Search for the cell housing the specified text and yield its [x, y] center coordinate. 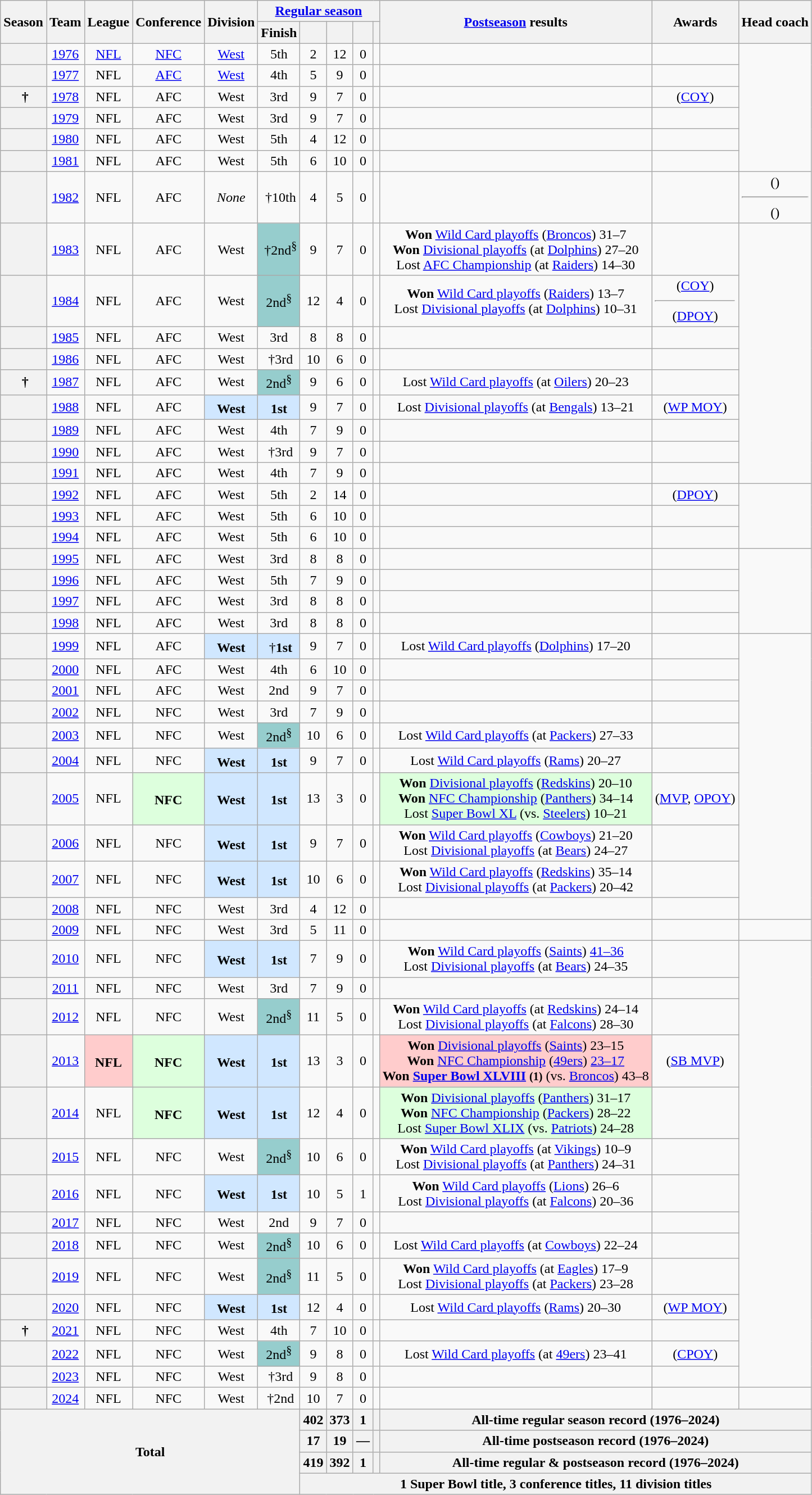
Total [151, 1452]
Won Divisional playoffs (Redskins) 20–10Won NFC Championship (Panthers) 34–14Lost Super Bowl XL (vs. Steelers) 10–21 [516, 799]
1996 [65, 580]
Won Wild Card playoffs (Saints) 41–36Lost Divisional playoffs (at Bears) 24–35 [516, 959]
1982 [65, 197]
1985 [65, 337]
2020 [65, 1307]
1977 [65, 75]
Season [24, 22]
Won Divisional playoffs (Panthers) 31–17Won NFC Championship (Packers) 28–22 Lost Super Bowl XLIX (vs. Patriots) 24–28 [516, 1113]
2018 [65, 1245]
2007 [65, 879]
†1st [279, 646]
2012 [65, 1017]
Won Wild Card playoffs (Raiders) 13–7Lost Divisional playoffs (at Dolphins) 10–31 [516, 301]
1989 [65, 431]
2001 [65, 691]
Team [65, 22]
Lost Wild Card playoffs (Rams) 20–27 [516, 761]
2011 [65, 988]
1981 [65, 161]
19 [339, 1441]
Awards [695, 22]
Won Wild Card playoffs (Cowboys) 21–20Lost Divisional playoffs (at Bears) 24–27 [516, 843]
2017 [65, 1222]
2013 [65, 1061]
1984 [65, 301]
2006 [65, 843]
None [232, 197]
1980 [65, 139]
1983 [65, 249]
Lost Wild Card playoffs (at Cowboys) 22–24 [516, 1245]
Conference [169, 22]
1998 [65, 623]
Division [232, 22]
Lost Divisional playoffs (at Bengals) 13–21 [516, 407]
(COY) [695, 97]
Finish [279, 33]
All-time regular season record (1976–2024) [596, 1420]
Won Wild Card playoffs (at Eagles) 17–9Lost Divisional playoffs (at Packers) 23–28 [516, 1277]
Regular season [319, 11]
14 [339, 495]
1991 [65, 473]
†2nd [279, 1398]
†10th [279, 197]
2014 [65, 1113]
Won Wild Card playoffs (Redskins) 35–14Lost Divisional playoffs (at Packers) 20–42 [516, 879]
(DPOY) [695, 495]
Lost Wild Card playoffs (at 49ers) 23–41 [516, 1353]
Head coach [775, 22]
Won Wild Card playoffs (Broncos) 31–7Won Divisional playoffs (at Dolphins) 27–20Lost AFC Championship (at Raiders) 14–30 [516, 249]
1976 [65, 54]
2021 [65, 1330]
1994 [65, 537]
1987 [65, 382]
Lost Wild Card playoffs (at Packers) 27–33 [516, 735]
1997 [65, 601]
Lost Wild Card playoffs (at Oilers) 20–23 [516, 382]
419 [314, 1462]
League [108, 22]
1990 [65, 452]
1993 [65, 516]
2023 [65, 1377]
17 [314, 1441]
402 [314, 1420]
1995 [65, 559]
2010 [65, 959]
2003 [65, 735]
— [363, 1441]
1992 [65, 495]
2008 [65, 908]
2000 [65, 669]
2024 [65, 1398]
(COY) (DPOY) [695, 301]
1986 [65, 359]
1988 [65, 407]
() () [775, 197]
Won Wild Card playoffs (at Redskins) 24–14Lost Divisional playoffs (at Falcons) 28–30 [516, 1017]
All-time regular & postseason record (1976–2024) [596, 1462]
2016 [65, 1194]
373 [339, 1420]
2019 [65, 1277]
1 Super Bowl title, 3 conference titles, 11 division titles [556, 1484]
2005 [65, 799]
(MVP, OPOY) [695, 799]
392 [339, 1462]
1978 [65, 97]
2022 [65, 1353]
2002 [65, 712]
Lost Wild Card playoffs (Rams) 20–30 [516, 1307]
Won Wild Card playoffs (Lions) 26–6Lost Divisional playoffs (at Falcons) 20–36 [516, 1194]
(SB MVP) [695, 1061]
Postseason results [516, 22]
Won Wild Card playoffs (at Vikings) 10–9Lost Divisional playoffs (at Panthers) 24–31 [516, 1157]
Lost Wild Card playoffs (Dolphins) 17–20 [516, 646]
Won Divisional playoffs (Saints) 23–15Won NFC Championship (49ers) 23–17Won Super Bowl XLVIII (1) (vs. Broncos) 43–8 [516, 1061]
(CPOY) [695, 1353]
All-time postseason record (1976–2024) [596, 1441]
2015 [65, 1157]
1979 [65, 118]
†2nd§ [279, 249]
1999 [65, 646]
2004 [65, 761]
2009 [65, 930]
